Identify which cell holds the provided text, then report its (x, y) central coordinate. 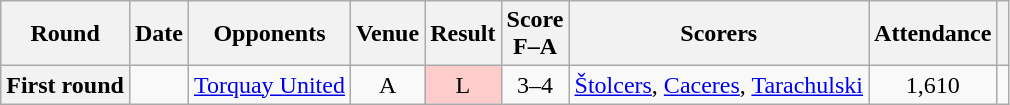
Scorers (719, 34)
Date (158, 34)
Opponents (269, 34)
Attendance (933, 34)
L (463, 85)
Round (66, 34)
Torquay United (269, 85)
ScoreF–A (535, 34)
3–4 (535, 85)
Result (463, 34)
Venue (387, 34)
First round (66, 85)
A (387, 85)
1,610 (933, 85)
Štolcers, Caceres, Tarachulski (719, 85)
